Return the [x, y] coordinate for the center point of the cell that contains the specified text.  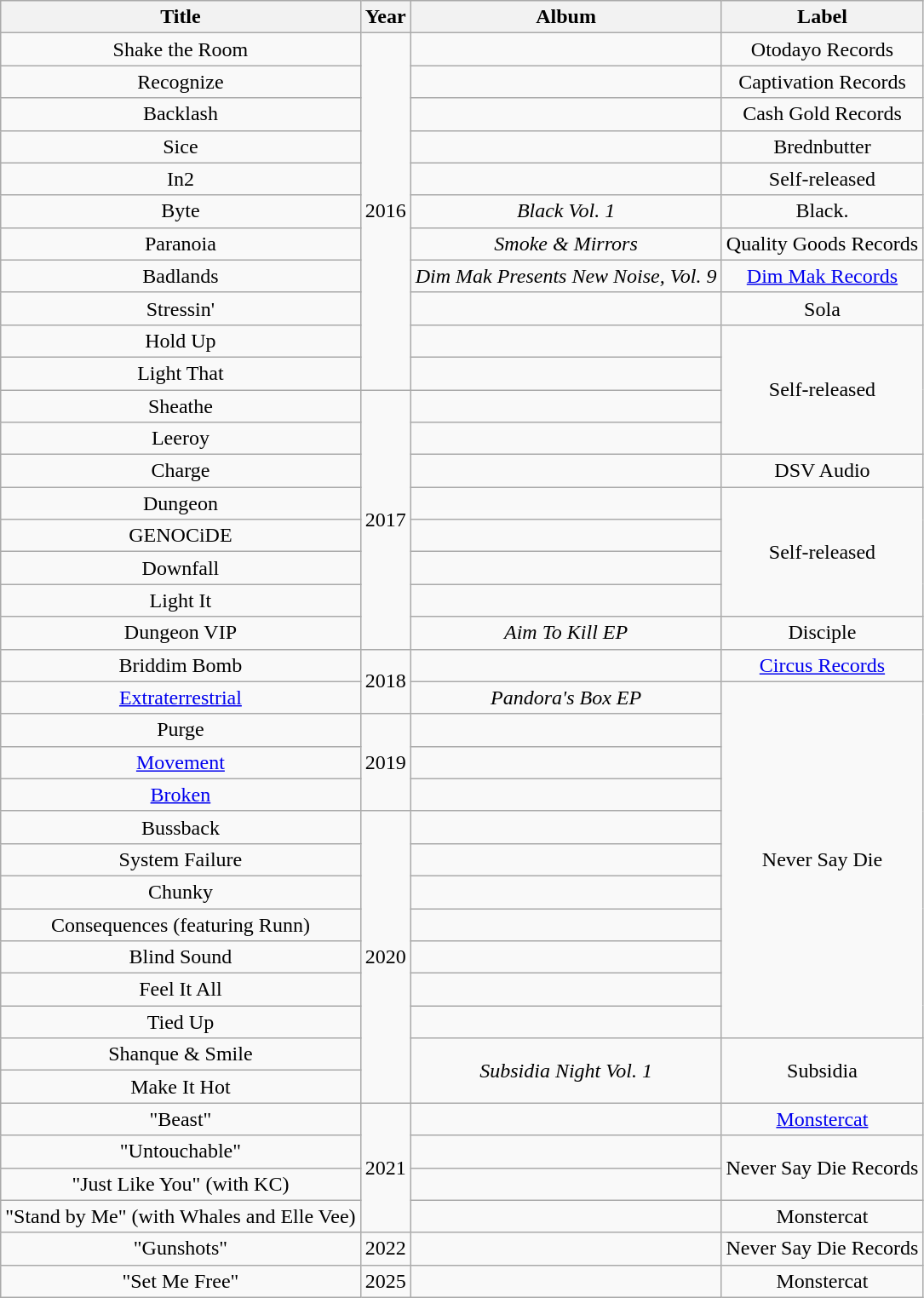
"Beast" [181, 1119]
2021 [385, 1168]
Sola [823, 308]
Leeroy [181, 439]
System Failure [181, 859]
Circus Records [823, 665]
Light It [181, 600]
Title [181, 17]
Never Say Die [823, 860]
Feel It All [181, 990]
"Set Me Free" [181, 1281]
Purge [181, 730]
Tied Up [181, 1022]
Byte [181, 211]
Shanque & Smile [181, 1054]
Dim Mak Records [823, 276]
2019 [385, 762]
"Stand by Me" (with Whales and Elle Vee) [181, 1216]
GENOCiDE [181, 536]
Backlash [181, 114]
Dungeon VIP [181, 633]
Year [385, 17]
"Gunshots" [181, 1249]
2022 [385, 1249]
Stressin' [181, 308]
Hold Up [181, 341]
DSV Audio [823, 471]
"Just Like You" (with KC) [181, 1184]
Disciple [823, 633]
2016 [385, 211]
Blind Sound [181, 957]
Paranoia [181, 244]
2020 [385, 957]
Make It Hot [181, 1087]
Captivation Records [823, 82]
In2 [181, 179]
Aim To Kill EP [565, 633]
Bussback [181, 827]
Extraterrestrial [181, 698]
Light That [181, 373]
2017 [385, 520]
Sheathe [181, 406]
Downfall [181, 568]
Brednbutter [823, 146]
Smoke & Mirrors [565, 244]
Sice [181, 146]
Subsidia Night Vol. 1 [565, 1071]
Charge [181, 471]
Dungeon [181, 503]
Shake the Room [181, 49]
Label [823, 17]
Chunky [181, 892]
"Untouchable" [181, 1152]
Dim Mak Presents New Noise, Vol. 9 [565, 276]
Subsidia [823, 1071]
Pandora's Box EP [565, 698]
Briddim Bomb [181, 665]
Quality Goods Records [823, 244]
2025 [385, 1281]
Movement [181, 762]
Black. [823, 211]
2018 [385, 681]
Badlands [181, 276]
Black Vol. 1 [565, 211]
Cash Gold Records [823, 114]
Recognize [181, 82]
Otodayo Records [823, 49]
Album [565, 17]
Broken [181, 795]
Consequences (featuring Runn) [181, 924]
